Determine the [X, Y] coordinate at the center of the cell enclosing the given text.  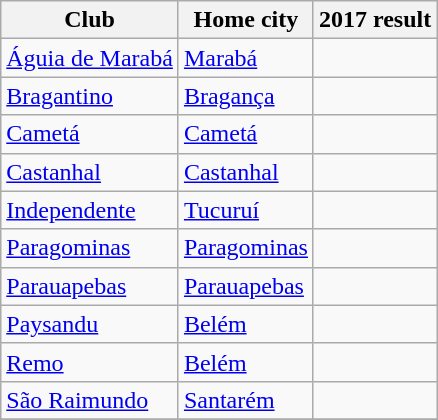
Home city [246, 20]
Santarém [246, 400]
Club [90, 20]
Remo [90, 362]
Tucuruí [246, 210]
2017 result [374, 20]
Independente [90, 210]
Paysandu [90, 324]
Marabá [246, 58]
Águia de Marabá [90, 58]
Bragança [246, 96]
São Raimundo [90, 400]
Bragantino [90, 96]
